Identify which cell holds the provided text, then report its [x, y] central coordinate. 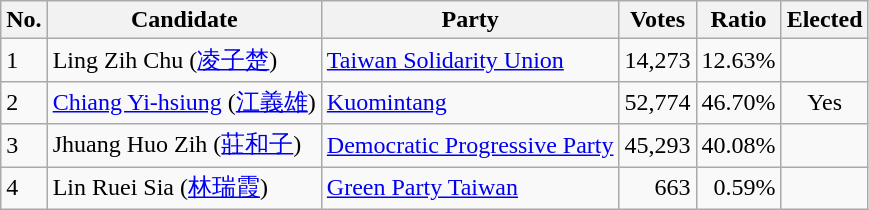
Democratic Progressive Party [470, 146]
4 [24, 188]
52,774 [658, 102]
Kuomintang [470, 102]
45,293 [658, 146]
Taiwan Solidarity Union [470, 60]
14,273 [658, 60]
Jhuang Huo Zih (莊和子) [184, 146]
Elected [824, 20]
Candidate [184, 20]
Lin Ruei Sia (林瑞霞) [184, 188]
3 [24, 146]
Chiang Yi-hsiung (江義雄) [184, 102]
0.59% [738, 188]
No. [24, 20]
Votes [658, 20]
40.08% [738, 146]
1 [24, 60]
Yes [824, 102]
2 [24, 102]
46.70% [738, 102]
Party [470, 20]
Ling Zih Chu (凌子楚) [184, 60]
Green Party Taiwan [470, 188]
Ratio [738, 20]
12.63% [738, 60]
663 [658, 188]
